Output the [X, Y] coordinate of the center of the cell containing the given text.  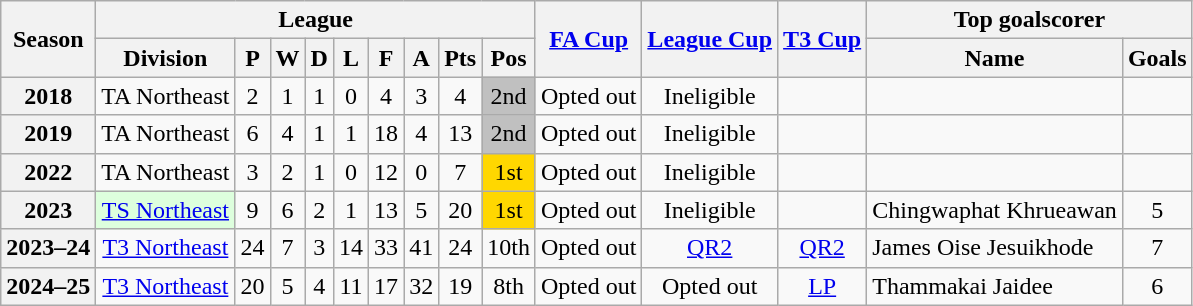
Pos [509, 58]
10th [509, 248]
2022 [48, 172]
D [319, 58]
LP [822, 286]
League Cup [710, 39]
11 [350, 286]
Chingwaphat Khrueawan [995, 210]
12 [386, 172]
18 [386, 134]
F [386, 58]
James Oise Jesuikhode [995, 248]
8th [509, 286]
2019 [48, 134]
Season [48, 39]
T3 Cup [822, 39]
Goals [1157, 58]
W [288, 58]
32 [422, 286]
33 [386, 248]
41 [422, 248]
Division [166, 58]
2018 [48, 96]
14 [350, 248]
TS Northeast [166, 210]
L [350, 58]
2024–25 [48, 286]
Thammakai Jaidee [995, 286]
League [316, 20]
2023 [48, 210]
Pts [460, 58]
2023–24 [48, 248]
19 [460, 286]
P [252, 58]
Top goalscorer [1030, 20]
Name [995, 58]
A [422, 58]
FA Cup [588, 39]
17 [386, 286]
9 [252, 210]
